Identify which cell holds the provided text, then report its [X, Y] central coordinate. 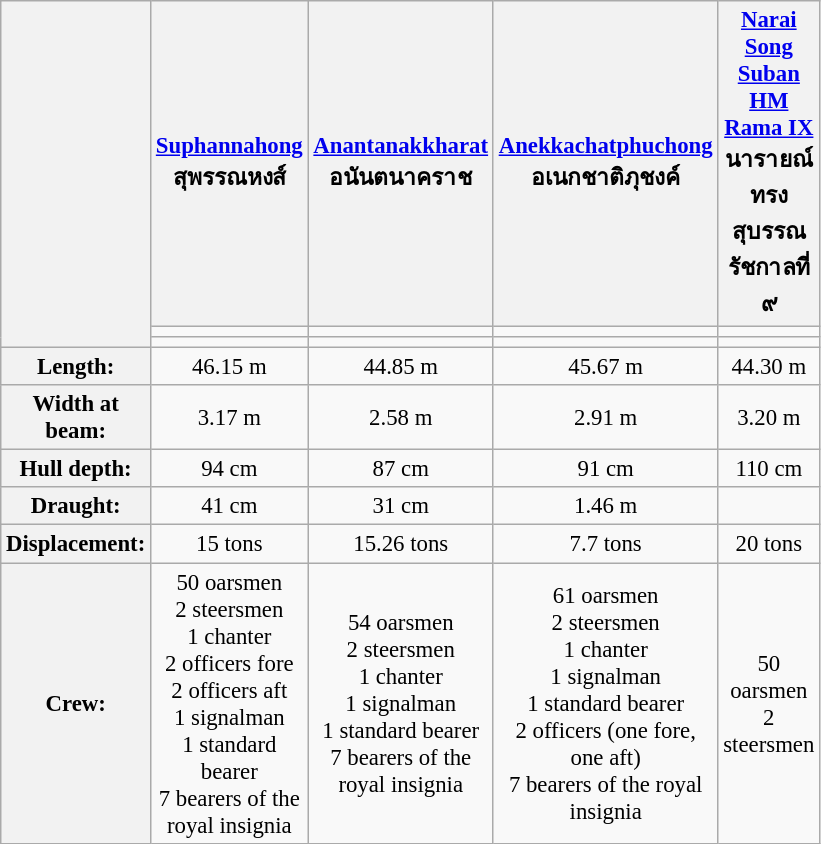
94 cm [230, 469]
Hull depth: [76, 469]
Displacement: [76, 544]
Narai Song Suban HM Rama IX นารายณ์ทรงสุบรรณ รัชกาลที่ ๙ [769, 164]
50 oarsmen2 steersmen1 chanter2 officers fore2 officers aft1 signalman1 standard bearer7 bearers of the royal insignia [230, 704]
7.7 tons [606, 544]
20 tons [769, 544]
41 cm [230, 507]
46.15 m [230, 367]
91 cm [606, 469]
44.30 m [769, 367]
Anantanakkharat อนันตนาคราช [400, 164]
45.67 m [606, 367]
Anekkachatphuchong อเนกชาติภุชงค์ [606, 164]
15 tons [230, 544]
Crew: [76, 704]
Suphannahong สุพรรณหงส์ [230, 164]
31 cm [400, 507]
15.26 tons [400, 544]
110 cm [769, 469]
3.20 m [769, 418]
2.91 m [606, 418]
2.58 m [400, 418]
44.85 m [400, 367]
54 oarsmen2 steersmen1 chanter1 signalman1 standard bearer7 bearers of the royal insignia [400, 704]
Length: [76, 367]
Width at beam: [76, 418]
Draught: [76, 507]
3.17 m [230, 418]
61 oarsmen2 steersmen1 chanter1 signalman1 standard bearer2 officers (one fore, one aft)7 bearers of the royal insignia [606, 704]
87 cm [400, 469]
1.46 m [606, 507]
50 oarsmen2 steersmen [769, 704]
